From the cell containing the given text, extract its center point as [X, Y] coordinate. 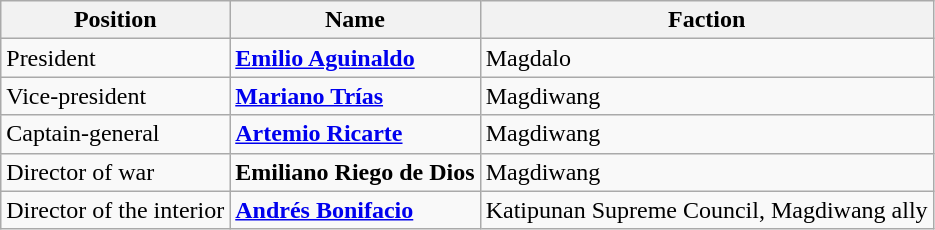
Katipunan Supreme Council, Magdiwang ally [706, 210]
Director of war [116, 172]
Position [116, 20]
Captain-general [116, 134]
Faction [706, 20]
Andrés Bonifacio [355, 210]
Mariano Trías [355, 96]
Director of the interior [116, 210]
Artemio Ricarte [355, 134]
Emilio Aguinaldo [355, 58]
President [116, 58]
Emiliano Riego de Dios [355, 172]
Vice-president [116, 96]
Name [355, 20]
Magdalo [706, 58]
